Find where the given text appears and provide that cell's center as (x, y) coordinate. 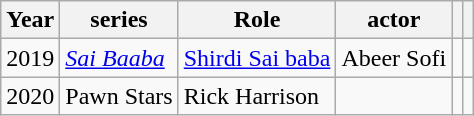
2019 (30, 58)
Abeer Sofi (394, 58)
actor (394, 20)
Year (30, 20)
Pawn Stars (119, 96)
Sai Baaba (119, 58)
Rick Harrison (257, 96)
Role (257, 20)
series (119, 20)
Shirdi Sai baba (257, 58)
2020 (30, 96)
